Capture the cell that displays the provided text and extract its [X, Y] central coordinate. 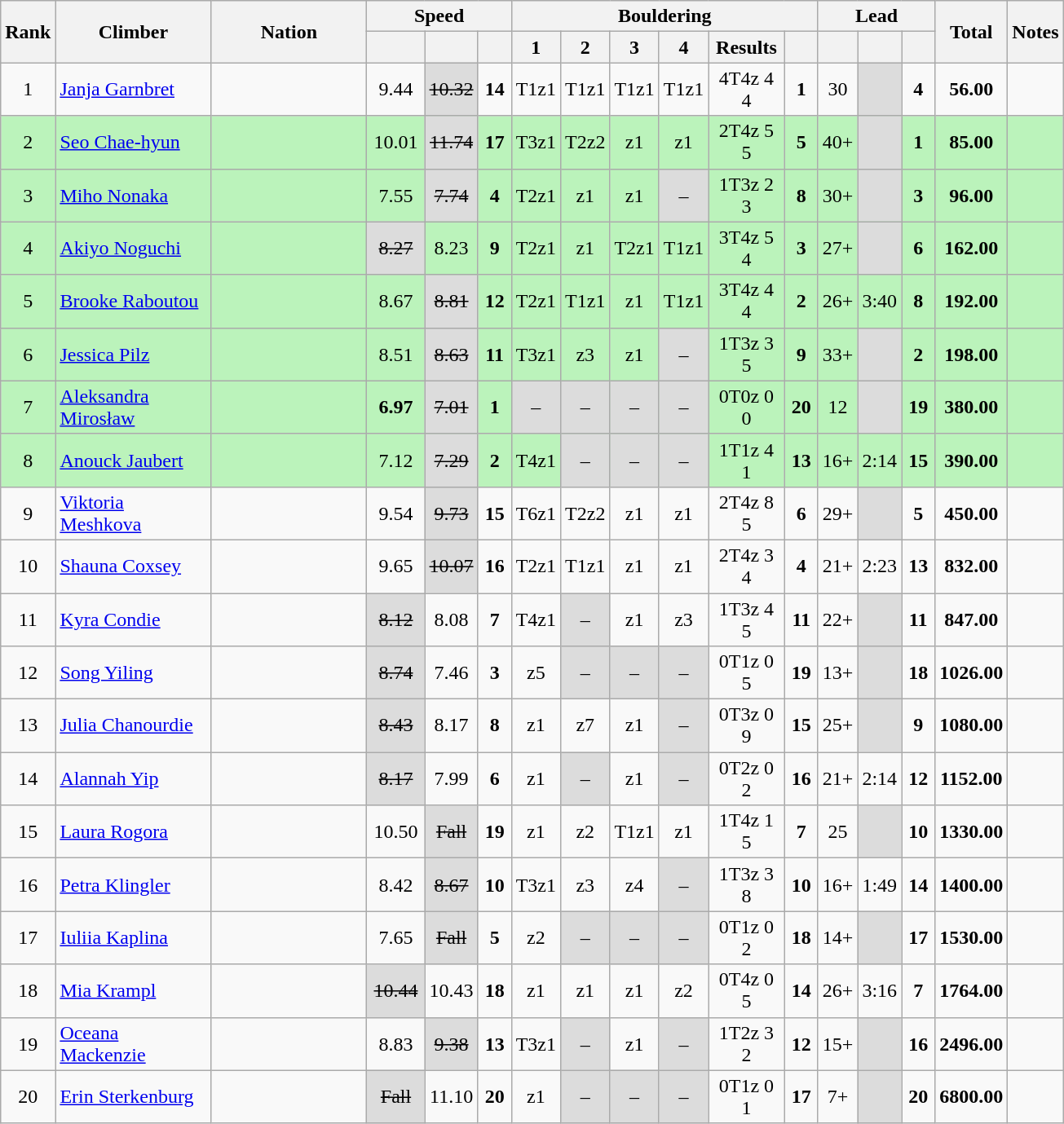
Nation [289, 32]
9.73 [452, 514]
Miho Nonaka [134, 196]
9.38 [452, 1043]
1400.00 [972, 885]
11.74 [452, 142]
0T0z 0 0 [747, 408]
Notes [1035, 32]
8.12 [396, 619]
8.83 [396, 1043]
15+ [838, 1043]
1T3z 3 5 [747, 354]
450.00 [972, 514]
10.01 [396, 142]
z4 [634, 885]
2496.00 [972, 1043]
Speed [439, 16]
0T1z 0 5 [747, 673]
10.50 [396, 831]
7.65 [396, 937]
1152.00 [972, 779]
1764.00 [972, 991]
Janja Garnbret [134, 90]
8.81 [452, 302]
8.51 [396, 354]
3T4z 4 4 [747, 302]
Petra Klingler [134, 885]
9.65 [396, 566]
Aleksandra Mirosław [134, 408]
3:40 [880, 302]
192.00 [972, 302]
847.00 [972, 619]
2T4z 8 5 [747, 514]
Mia Krampl [134, 991]
1T3z 2 3 [747, 196]
162.00 [972, 248]
0T2z 0 2 [747, 779]
832.00 [972, 566]
7.99 [452, 779]
8.63 [452, 354]
30+ [838, 196]
198.00 [972, 354]
8.43 [396, 725]
Results [747, 47]
7.12 [396, 460]
Bouldering [664, 16]
Jessica Pilz [134, 354]
1T4z 1 5 [747, 831]
8.42 [396, 885]
380.00 [972, 408]
Laura Rogora [134, 831]
Rank [28, 32]
1:49 [880, 885]
390.00 [972, 460]
3T4z 5 4 [747, 248]
7.74 [452, 196]
2:23 [880, 566]
1T2z 3 2 [747, 1043]
8.08 [452, 619]
22+ [838, 619]
1T1z 4 1 [747, 460]
T6z1 [536, 514]
30 [838, 90]
6800.00 [972, 1097]
96.00 [972, 196]
Viktoria Meshkova [134, 514]
8.27 [396, 248]
z7 [585, 725]
Total [972, 32]
25 [838, 831]
14+ [838, 937]
13+ [838, 673]
Oceana Mackenzie [134, 1043]
9.54 [396, 514]
1330.00 [972, 831]
2T4z 5 5 [747, 142]
7+ [838, 1097]
27+ [838, 248]
10.43 [452, 991]
1T3z 3 8 [747, 885]
0T1z 0 2 [747, 937]
1080.00 [972, 725]
Anouck Jaubert [134, 460]
z5 [536, 673]
33+ [838, 354]
1026.00 [972, 673]
40+ [838, 142]
Julia Chanourdie [134, 725]
7.01 [452, 408]
Lead [876, 16]
7.29 [452, 460]
56.00 [972, 90]
Iuliia Kaplina [134, 937]
3:16 [880, 991]
10.44 [396, 991]
10.07 [452, 566]
10.32 [452, 90]
Alannah Yip [134, 779]
0T3z 0 9 [747, 725]
9.44 [396, 90]
25+ [838, 725]
1T3z 4 5 [747, 619]
8.74 [396, 673]
0T4z 0 5 [747, 991]
Climber [134, 32]
Seo Chae-hyun [134, 142]
Kyra Condie [134, 619]
6.97 [396, 408]
7.46 [452, 673]
2T4z 3 4 [747, 566]
Erin Sterkenburg [134, 1097]
7.55 [396, 196]
11.10 [452, 1097]
29+ [838, 514]
1530.00 [972, 937]
Song Yiling [134, 673]
4T4z 4 4 [747, 90]
Akiyo Noguchi [134, 248]
Shauna Coxsey [134, 566]
Brooke Raboutou [134, 302]
85.00 [972, 142]
0T1z 0 1 [747, 1097]
8.23 [452, 248]
